Identify which cell holds the provided text, then report its [x, y] central coordinate. 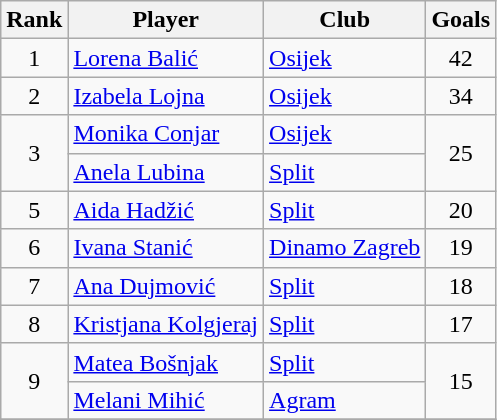
Rank [34, 20]
9 [34, 381]
17 [461, 324]
19 [461, 248]
1 [34, 58]
Matea Bošnjak [166, 362]
Dinamo Zagreb [345, 248]
Izabela Lojna [166, 96]
25 [461, 153]
18 [461, 286]
Goals [461, 20]
Lorena Balić [166, 58]
Aida Hadžić [166, 210]
7 [34, 286]
20 [461, 210]
5 [34, 210]
3 [34, 153]
2 [34, 96]
Ivana Stanić [166, 248]
Club [345, 20]
Melani Mihić [166, 400]
15 [461, 381]
Monika Conjar [166, 134]
6 [34, 248]
Anela Lubina [166, 172]
Player [166, 20]
42 [461, 58]
34 [461, 96]
Kristjana Kolgjeraj [166, 324]
Agram [345, 400]
Ana Dujmović [166, 286]
8 [34, 324]
